Extract the (X, Y) coordinate from the center of the cell holding the provided text.  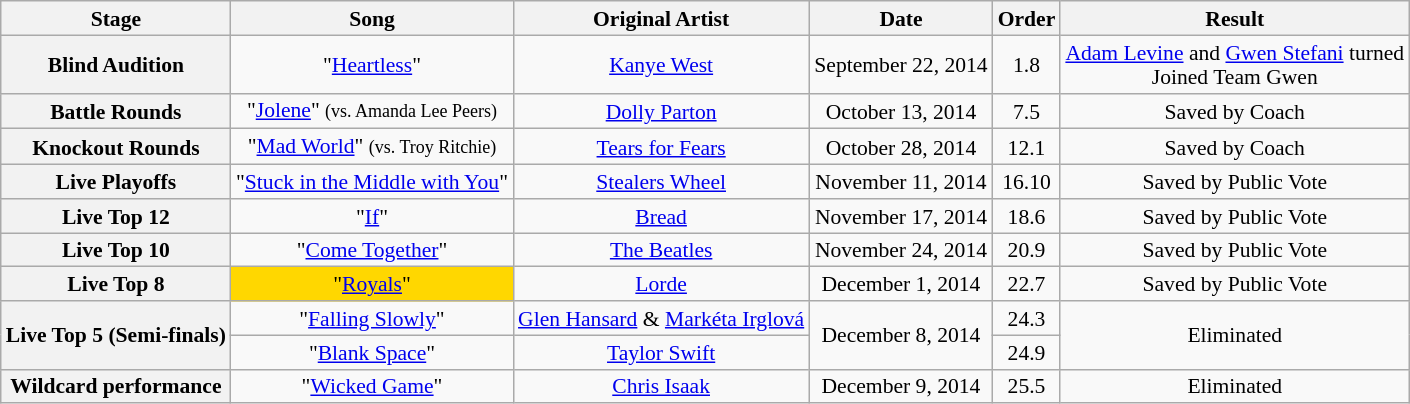
Adam Levine and Gwen Stefani turnedJoined Team Gwen (1234, 64)
"If" (372, 216)
Lorde (661, 284)
Live Top 5 (Semi-finals) (116, 335)
December 9, 2014 (900, 386)
"Stuck in the Middle with You" (372, 182)
Battle Rounds (116, 111)
Stage (116, 18)
"Mad World" (vs. Troy Ritchie) (372, 147)
20.9 (1027, 250)
Taylor Swift (661, 352)
October 13, 2014 (900, 111)
25.5 (1027, 386)
7.5 (1027, 111)
"Royals" (372, 284)
Glen Hansard & Markéta Irglová (661, 318)
December 8, 2014 (900, 335)
September 22, 2014 (900, 64)
24.3 (1027, 318)
"Wicked Game" (372, 386)
"Blank Space" (372, 352)
December 1, 2014 (900, 284)
Bread (661, 216)
Blind Audition (116, 64)
Knockout Rounds (116, 147)
16.10 (1027, 182)
Stealers Wheel (661, 182)
Live Top 10 (116, 250)
The Beatles (661, 250)
"Come Together" (372, 250)
12.1 (1027, 147)
"Heartless" (372, 64)
Date (900, 18)
Live Playoffs (116, 182)
Original Artist (661, 18)
October 28, 2014 (900, 147)
November 17, 2014 (900, 216)
Tears for Fears (661, 147)
22.7 (1027, 284)
24.9 (1027, 352)
"Falling Slowly" (372, 318)
Live Top 12 (116, 216)
Dolly Parton (661, 111)
Kanye West (661, 64)
Live Top 8 (116, 284)
November 11, 2014 (900, 182)
1.8 (1027, 64)
Wildcard performance (116, 386)
18.6 (1027, 216)
Song (372, 18)
Result (1234, 18)
November 24, 2014 (900, 250)
Order (1027, 18)
"Jolene" (vs. Amanda Lee Peers) (372, 111)
Chris Isaak (661, 386)
